For the text-containing cell, return its midpoint in (x, y) coordinate format. 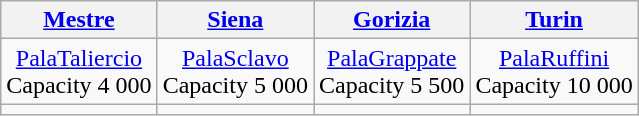
PalaTaliercioCapacity 4 000 (79, 72)
PalaRuffiniCapacity 10 000 (554, 72)
Mestre (79, 20)
Turin (554, 20)
Siena (235, 20)
PalaSclavoCapacity 5 000 (235, 72)
Gorizia (392, 20)
PalaGrappateCapacity 5 500 (392, 72)
